Return (x, y) of the center of cell containing provided text 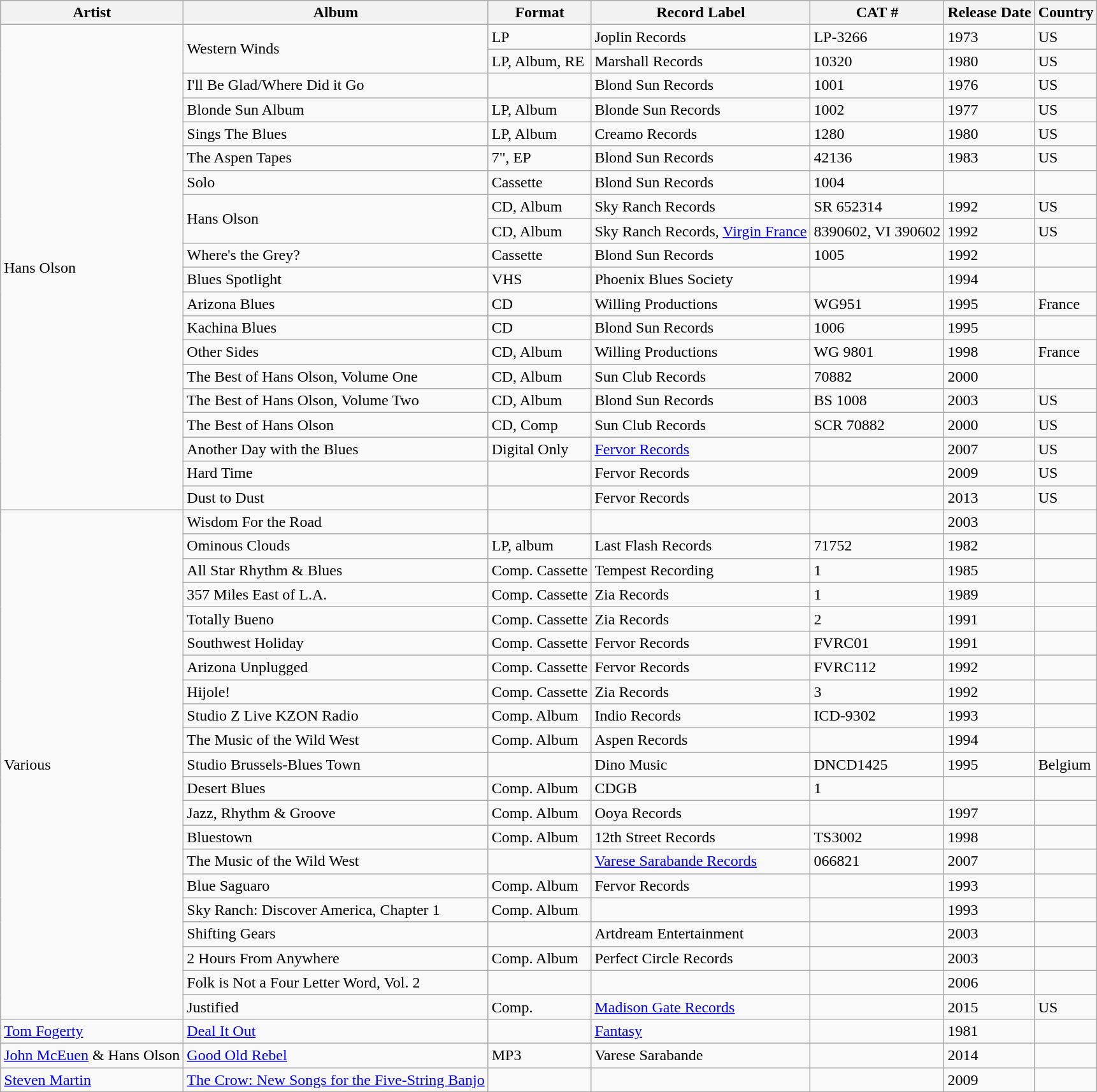
Kachina Blues (336, 328)
Format (540, 13)
LP, Album, RE (540, 61)
The Best of Hans Olson, Volume One (336, 377)
1983 (989, 158)
John McEuen & Hans Olson (92, 1055)
Tom Fogerty (92, 1031)
LP-3266 (877, 37)
Justified (336, 1007)
Totally Bueno (336, 619)
Sings The Blues (336, 134)
The Best of Hans Olson, Volume Two (336, 401)
WG951 (877, 304)
3 (877, 691)
10320 (877, 61)
Arizona Blues (336, 304)
Solo (336, 182)
Southwest Holiday (336, 643)
Digital Only (540, 449)
Studio Z Live KZON Radio (336, 716)
1989 (989, 594)
Shifting Gears (336, 934)
CDGB (701, 789)
The Best of Hans Olson (336, 425)
Other Sides (336, 352)
Release Date (989, 13)
ICD-9302 (877, 716)
2014 (989, 1055)
1997 (989, 813)
71752 (877, 546)
Dust to Dust (336, 498)
1002 (877, 110)
CD, Comp (540, 425)
2 (877, 619)
Blonde Sun Records (701, 110)
Wisdom For the Road (336, 522)
LP (540, 37)
7", EP (540, 158)
Phoenix Blues Society (701, 279)
Ominous Clouds (336, 546)
Blue Saguaro (336, 886)
Indio Records (701, 716)
FVRC01 (877, 643)
TS3002 (877, 837)
Last Flash Records (701, 546)
Studio Brussels-Blues Town (336, 765)
LP, album (540, 546)
Steven Martin (92, 1080)
Album (336, 13)
Blues Spotlight (336, 279)
Bluestown (336, 837)
1985 (989, 570)
Belgium (1066, 765)
1977 (989, 110)
Jazz, Rhythm & Groove (336, 813)
Record Label (701, 13)
2013 (989, 498)
Western Winds (336, 49)
Good Old Rebel (336, 1055)
CAT # (877, 13)
Creamo Records (701, 134)
2 Hours From Anywhere (336, 958)
Hard Time (336, 473)
Artist (92, 13)
BS 1008 (877, 401)
MP3 (540, 1055)
1982 (989, 546)
1006 (877, 328)
Country (1066, 13)
Where's the Grey? (336, 255)
357 Miles East of L.A. (336, 594)
Varese Sarabande (701, 1055)
12th Street Records (701, 837)
Varese Sarabande Records (701, 861)
70882 (877, 377)
2015 (989, 1007)
Another Day with the Blues (336, 449)
42136 (877, 158)
1001 (877, 85)
Artdream Entertainment (701, 934)
Folk is Not a Four Letter Word, Vol. 2 (336, 982)
Sky Ranch Records, Virgin France (701, 231)
Marshall Records (701, 61)
DNCD1425 (877, 765)
Desert Blues (336, 789)
1280 (877, 134)
Arizona Unplugged (336, 667)
SR 652314 (877, 206)
1005 (877, 255)
WG 9801 (877, 352)
Perfect Circle Records (701, 958)
All Star Rhythm & Blues (336, 570)
Blonde Sun Album (336, 110)
Madison Gate Records (701, 1007)
2006 (989, 982)
Sky Ranch: Discover America, Chapter 1 (336, 910)
1981 (989, 1031)
VHS (540, 279)
1976 (989, 85)
I'll Be Glad/Where Did it Go (336, 85)
Sky Ranch Records (701, 206)
1973 (989, 37)
8390602, VI 390602 (877, 231)
Various (92, 765)
Hijole! (336, 691)
1004 (877, 182)
Dino Music (701, 765)
SCR 70882 (877, 425)
Ooya Records (701, 813)
The Crow: New Songs for the Five-String Banjo (336, 1080)
FVRC112 (877, 667)
Joplin Records (701, 37)
Tempest Recording (701, 570)
066821 (877, 861)
Fantasy (701, 1031)
Deal It Out (336, 1031)
Comp. (540, 1007)
Aspen Records (701, 740)
The Aspen Tapes (336, 158)
